Identify which cell holds the provided text, then report its [x, y] central coordinate. 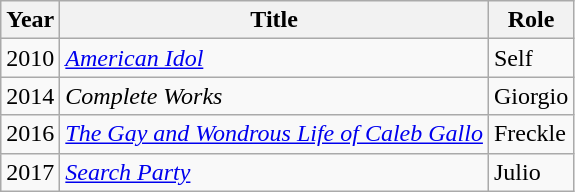
Complete Works [274, 96]
American Idol [274, 58]
Role [530, 20]
Year [30, 20]
2010 [30, 58]
Giorgio [530, 96]
Julio [530, 172]
Self [530, 58]
2016 [30, 134]
2014 [30, 96]
Search Party [274, 172]
Freckle [530, 134]
The Gay and Wondrous Life of Caleb Gallo [274, 134]
Title [274, 20]
2017 [30, 172]
